Output the [x, y] coordinate of the center of the cell containing the given text.  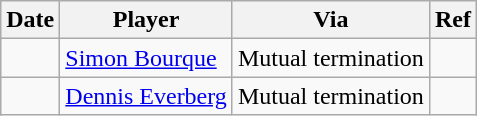
Date [30, 20]
Dennis Everberg [146, 96]
Simon Bourque [146, 58]
Via [330, 20]
Player [146, 20]
Ref [452, 20]
